For the text-containing cell, return its midpoint in (x, y) coordinate format. 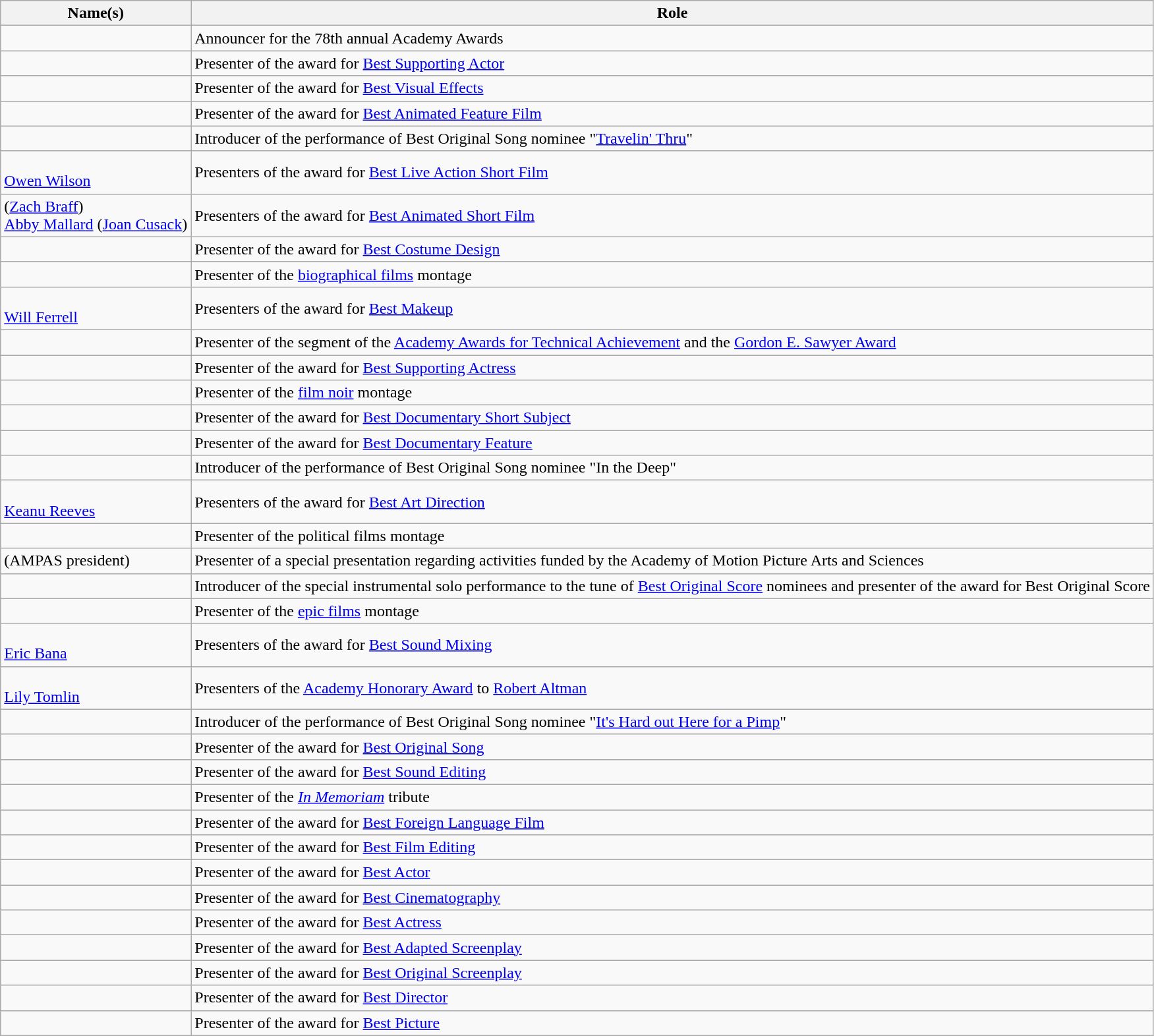
Owen Wilson (96, 173)
(AMPAS president) (96, 561)
Introducer of the performance of Best Original Song nominee "Travelin' Thru" (672, 138)
Presenter of the award for Best Original Screenplay (672, 973)
Presenter of the award for Best Animated Feature Film (672, 113)
Presenter of the award for Best Supporting Actor (672, 63)
Role (672, 13)
Presenter of the award for Best Sound Editing (672, 772)
Keanu Reeves (96, 502)
Presenters of the Academy Honorary Award to Robert Altman (672, 688)
Presenter of the award for Best Costume Design (672, 249)
Presenter of the film noir montage (672, 393)
Presenters of the award for Best Sound Mixing (672, 645)
(Zach Braff)Abby Mallard (Joan Cusack) (96, 215)
Presenter of the epic films montage (672, 611)
Presenter of the award for Best Visual Effects (672, 88)
Presenters of the award for Best Live Action Short Film (672, 173)
Presenter of the award for Best Director (672, 998)
Presenter of the award for Best Original Song (672, 747)
Presenters of the award for Best Animated Short Film (672, 215)
Presenter of the award for Best Cinematography (672, 898)
Presenter of the award for Best Documentary Short Subject (672, 418)
Presenter of the award for Best Actress (672, 923)
Lily Tomlin (96, 688)
Name(s) (96, 13)
Presenter of the award for Best Adapted Screenplay (672, 948)
Introducer of the performance of Best Original Song nominee "In the Deep" (672, 468)
Presenter of the award for Best Film Editing (672, 848)
Presenter of the award for Best Picture (672, 1023)
Announcer for the 78th annual Academy Awards (672, 38)
Presenter of the award for Best Foreign Language Film (672, 822)
Presenter of the award for Best Documentary Feature (672, 443)
Presenter of the segment of the Academy Awards for Technical Achievement and the Gordon E. Sawyer Award (672, 342)
Presenters of the award for Best Makeup (672, 308)
Presenters of the award for Best Art Direction (672, 502)
Presenter of the biographical films montage (672, 274)
Presenter of the award for Best Supporting Actress (672, 367)
Presenter of the political films montage (672, 536)
Presenter of the In Memoriam tribute (672, 797)
Presenter of a special presentation regarding activities funded by the Academy of Motion Picture Arts and Sciences (672, 561)
Will Ferrell (96, 308)
Introducer of the performance of Best Original Song nominee "It's Hard out Here for a Pimp" (672, 722)
Eric Bana (96, 645)
Presenter of the award for Best Actor (672, 873)
